Extract the [X, Y] coordinate from the center of the cell holding the provided text.  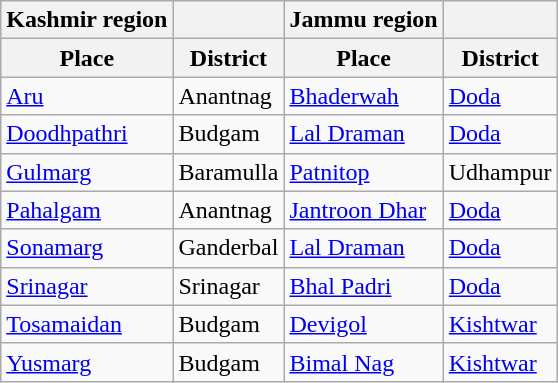
Kashmir region [87, 20]
Sonamarg [87, 248]
Bhal Padri [364, 286]
Aru [87, 96]
Udhampur [500, 172]
Gulmarg [87, 172]
Pahalgam [87, 210]
Yusmarg [87, 362]
Baramulla [228, 172]
Patnitop [364, 172]
Tosamaidan [87, 324]
Ganderbal [228, 248]
Jantroon Dhar [364, 210]
Doodhpathri [87, 134]
Devigol [364, 324]
Bhaderwah [364, 96]
Bimal Nag [364, 362]
Jammu region [364, 20]
